Capture the cell that displays the provided text and extract its [X, Y] central coordinate. 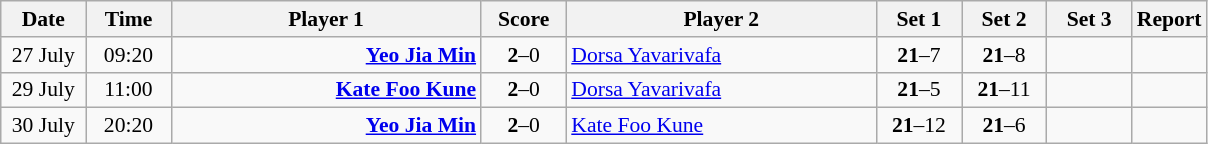
Score [524, 19]
21–5 [918, 90]
09:20 [128, 55]
Set 2 [1004, 19]
Date [44, 19]
30 July [44, 126]
21–12 [918, 126]
Player 1 [326, 19]
Set 3 [1090, 19]
Time [128, 19]
21–8 [1004, 55]
11:00 [128, 90]
Set 1 [918, 19]
21–7 [918, 55]
27 July [44, 55]
21–11 [1004, 90]
20:20 [128, 126]
Report [1170, 19]
21–6 [1004, 126]
29 July [44, 90]
Player 2 [721, 19]
